Return (X, Y) of the center of cell containing provided text 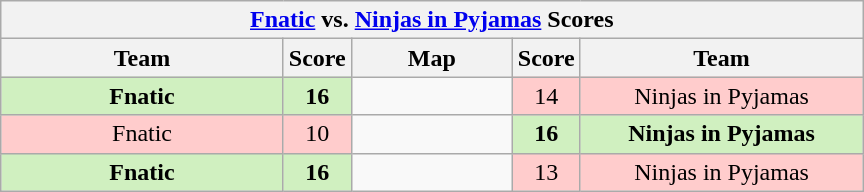
Fnatic vs. Ninjas in Pyjamas Scores (432, 20)
14 (546, 96)
Map (432, 58)
13 (546, 172)
10 (317, 134)
